Extract the [x, y] coordinate from the center of the cell holding the provided text.  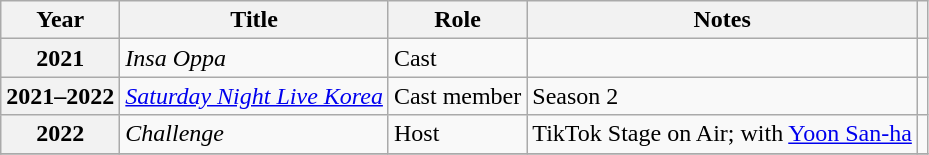
Year [60, 20]
Cast [457, 58]
Insa Oppa [254, 58]
2021 [60, 58]
Host [457, 134]
Challenge [254, 134]
Role [457, 20]
Cast member [457, 96]
2021–2022 [60, 96]
Saturday Night Live Korea [254, 96]
2022 [60, 134]
Season 2 [722, 96]
Title [254, 20]
TikTok Stage on Air; with Yoon San-ha [722, 134]
Notes [722, 20]
